Return (x, y) of the center of cell containing provided text 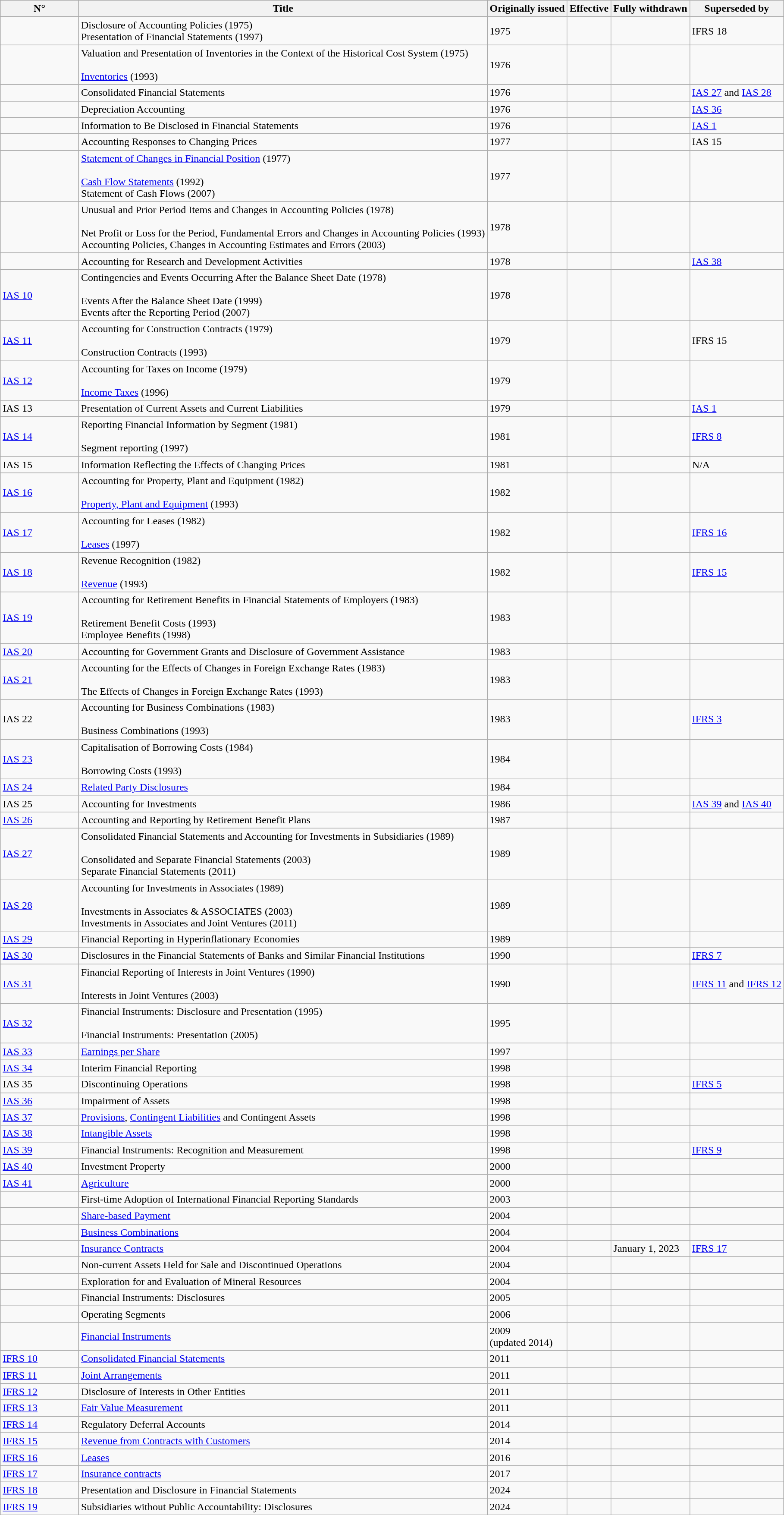
Accounting for Property, Plant and Equipment (1982)Property, Plant and Equipment (1993) (283, 493)
IAS 39 and IAS 40 (737, 803)
IAS 27 (40, 854)
First-time Adoption of International Financial Reporting Standards (283, 1199)
Earnings per Share (283, 1052)
Accounting for Leases (1982)Leases (1997) (283, 532)
1987 (527, 820)
2006 (527, 1314)
Accounting for Business Combinations (1983)Business Combinations (1993) (283, 719)
Agriculture (283, 1183)
IAS 20 (40, 652)
IFRS 11 and IFRS 12 (737, 984)
IAS 31 (40, 984)
Revenue from Contracts with Customers (283, 1441)
Fair Value Measurement (283, 1408)
IAS 41 (40, 1183)
IFRS 19 (40, 1506)
Title (283, 9)
Subsidiaries without Public Accountability: Disclosures (283, 1506)
IFRS 12 (40, 1392)
Financial Instruments: Disclosure and Presentation (1995)Financial Instruments: Presentation (2005) (283, 1024)
IAS 12 (40, 381)
Accounting for Research and Development Activities (283, 261)
Non-current Assets Held for Sale and Discontinued Operations (283, 1265)
Investment Property (283, 1166)
N° (40, 9)
IAS 11 (40, 340)
Revenue Recognition (1982)Revenue (1993) (283, 572)
N/A (737, 465)
Accounting for Investments (283, 803)
IAS 10 (40, 295)
IFRS 5 (737, 1084)
IAS 39 (40, 1150)
Disclosure of Accounting Policies (1975) Presentation of Financial Statements (1997) (283, 31)
Disclosures in the Financial Statements of Banks and Similar Financial Institutions (283, 956)
Discontinuing Operations (283, 1084)
IFRS 11 (40, 1375)
IAS 24 (40, 787)
1997 (527, 1052)
Impairment of Assets (283, 1101)
Interim Financial Reporting (283, 1068)
Valuation and Presentation of Inventories in the Context of the Historical Cost System (1975)Inventories (1993) (283, 65)
IAS 16 (40, 493)
Presentation of Current Assets and Current Liabilities (283, 409)
Exploration for and Evaluation of Mineral Resources (283, 1282)
Financial Reporting of Interests in Joint Ventures (1990)Interests in Joint Ventures (2003) (283, 984)
IAS 32 (40, 1024)
2009 (updated 2014) (527, 1337)
IAS 35 (40, 1084)
Fully withdrawn (650, 9)
IAS 27 and IAS 28 (737, 93)
Joint Arrangements (283, 1375)
IAS 34 (40, 1068)
1975 (527, 31)
IFRS 9 (737, 1150)
IFRS 8 (737, 437)
IAS 37 (40, 1117)
Share-based Payment (283, 1216)
IAS 22 (40, 719)
Accounting for Investments in Associates (1989)Investments in Associates & ASSOCIATES (2003) Investments in Associates and Joint Ventures (2011) (283, 905)
Insurance contracts (283, 1474)
Intangible Assets (283, 1134)
Depreciation Accounting (283, 109)
IFRS 3 (737, 719)
2003 (527, 1199)
IAS 21 (40, 680)
IAS 30 (40, 956)
IFRS 10 (40, 1359)
1986 (527, 803)
Reporting Financial Information by Segment (1981)Segment reporting (1997) (283, 437)
Effective (589, 9)
IAS 19 (40, 618)
Information to Be Disclosed in Financial Statements (283, 126)
Statement of Changes in Financial Position (1977)Cash Flow Statements (1992) Statement of Cash Flows (2007) (283, 176)
Regulatory Deferral Accounts (283, 1424)
IFRS 7 (737, 956)
Accounting Responses to Changing Prices (283, 142)
IAS 25 (40, 803)
Accounting for the Effects of Changes in Foreign Exchange Rates (1983)The Effects of Changes in Foreign Exchange Rates (1993) (283, 680)
Provisions, Contingent Liabilities and Contingent Assets (283, 1117)
2017 (527, 1474)
Accounting for Retirement Benefits in Financial Statements of Employers (1983)Retirement Benefit Costs (1993) Employee Benefits (1998) (283, 618)
Originally issued (527, 9)
Superseded by (737, 9)
Related Party Disclosures (283, 787)
IAS 29 (40, 939)
Information Reflecting the Effects of Changing Prices (283, 465)
IAS 17 (40, 532)
Financial Instruments: Recognition and Measurement (283, 1150)
Accounting and Reporting by Retirement Benefit Plans (283, 820)
IAS 40 (40, 1166)
IAS 33 (40, 1052)
Accounting for Construction Contracts (1979)Construction Contracts (1993) (283, 340)
Accounting for Government Grants and Disclosure of Government Assistance (283, 652)
IAS 18 (40, 572)
Accounting for Taxes on Income (1979)Income Taxes (1996) (283, 381)
Presentation and Disclosure in Financial Statements (283, 1490)
Financial Instruments (283, 1337)
January 1, 2023 (650, 1249)
Capitalisation of Borrowing Costs (1984)Borrowing Costs (1993) (283, 759)
Business Combinations (283, 1232)
1995 (527, 1024)
Financial Reporting in Hyperinflationary Economies (283, 939)
IFRS 13 (40, 1408)
IAS 14 (40, 437)
Financial Instruments: Disclosures (283, 1298)
IAS 13 (40, 409)
IAS 26 (40, 820)
IFRS 14 (40, 1424)
2016 (527, 1457)
Insurance Contracts (283, 1249)
IAS 28 (40, 905)
2005 (527, 1298)
Operating Segments (283, 1314)
Disclosure of Interests in Other Entities (283, 1392)
IAS 23 (40, 759)
Leases (283, 1457)
